From the cell containing the given text, extract its center point as [X, Y] coordinate. 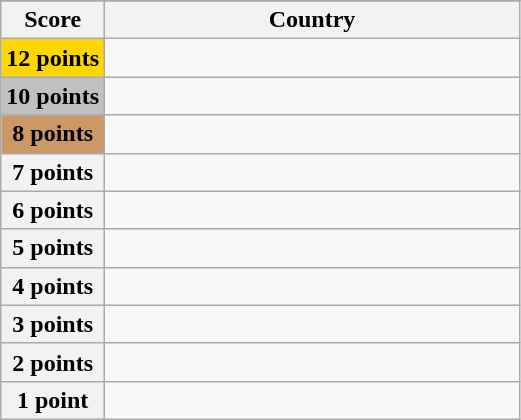
4 points [53, 286]
1 point [53, 400]
Score [53, 20]
12 points [53, 58]
2 points [53, 362]
3 points [53, 324]
8 points [53, 134]
Country [312, 20]
5 points [53, 248]
10 points [53, 96]
7 points [53, 172]
6 points [53, 210]
